Return (X, Y) of the center of cell containing provided text 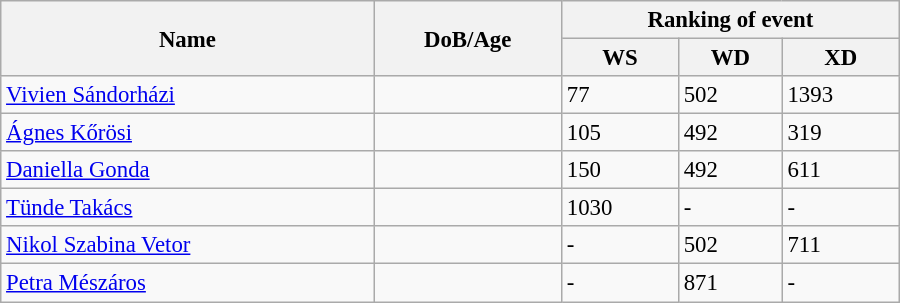
711 (840, 245)
871 (730, 283)
DoB/Age (468, 38)
Nikol Szabina Vetor (188, 245)
150 (620, 170)
1030 (620, 208)
WD (730, 58)
Tünde Takács (188, 208)
105 (620, 133)
Ágnes Kőrösi (188, 133)
Ranking of event (730, 20)
611 (840, 170)
Daniella Gonda (188, 170)
Petra Mészáros (188, 283)
319 (840, 133)
WS (620, 58)
XD (840, 58)
1393 (840, 95)
Name (188, 38)
Vivien Sándorházi (188, 95)
77 (620, 95)
